Pinpoint the cell where the given text exists, returning its [x, y] midpoint coordinate. 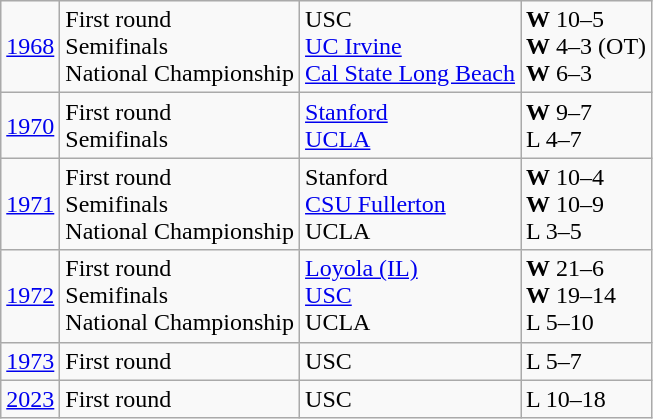
W 10–5W 4–3 (OT)W 6–3 [586, 47]
2023 [30, 399]
W 21–6W 19–14L 5–10 [586, 296]
1970 [30, 126]
W 9–7L 4–7 [586, 126]
StanfordUCLA [410, 126]
1971 [30, 204]
1968 [30, 47]
StanfordCSU FullertonUCLA [410, 204]
Loyola (IL)USCUCLA [410, 296]
L 5–7 [586, 361]
First roundSemifinals [180, 126]
L 10–18 [586, 399]
1973 [30, 361]
W 10–4W 10–9L 3–5 [586, 204]
1972 [30, 296]
USCUC IrvineCal State Long Beach [410, 47]
